Provide the [X, Y] coordinate of the cell's center where the given text is located.  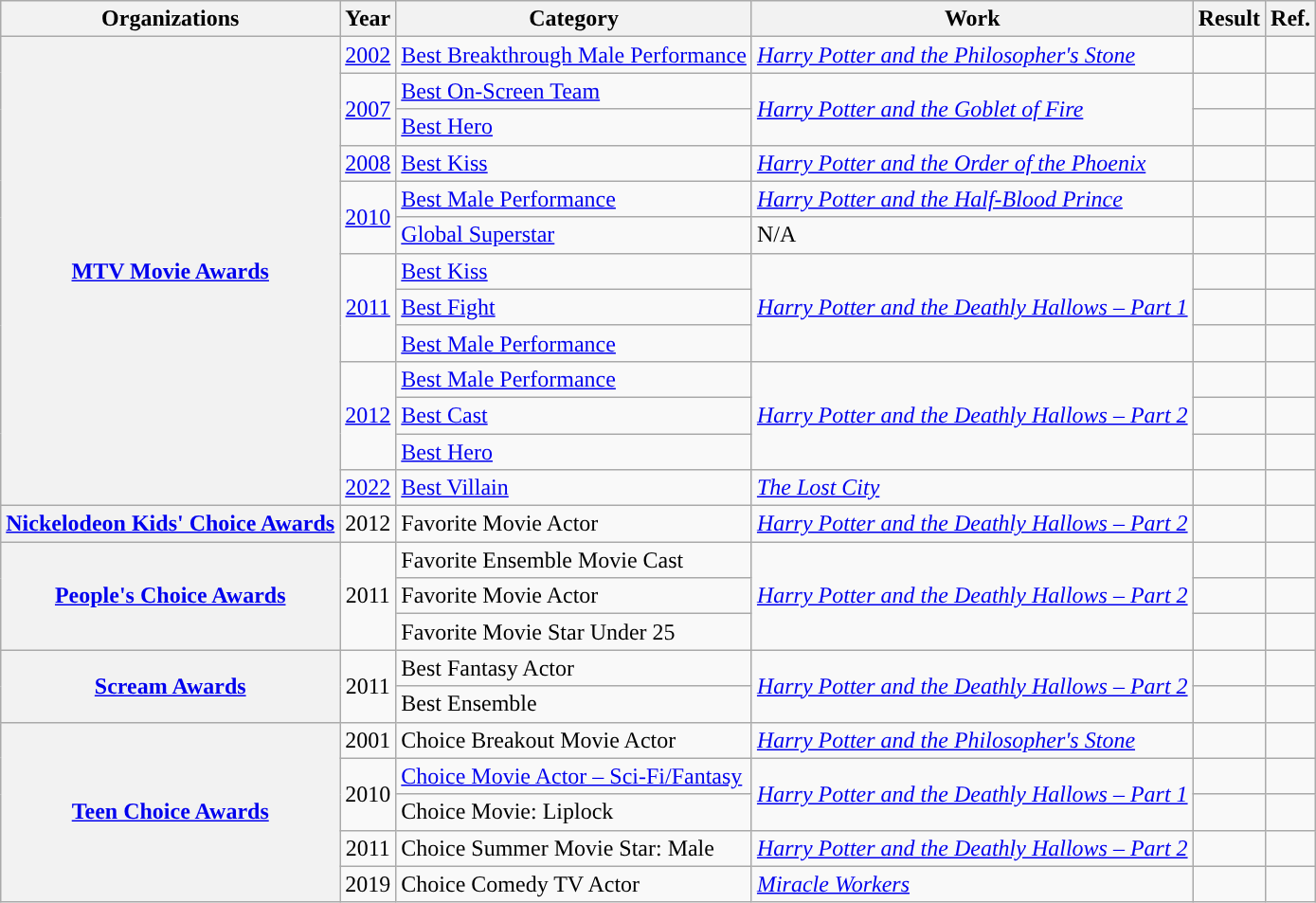
2001 [368, 740]
2007 [368, 109]
Harry Potter and the Half-Blood Prince [972, 199]
Year [368, 19]
Ref. [1290, 19]
Favorite Ensemble Movie Cast [574, 560]
Favorite Movie Star Under 25 [574, 632]
Best Cast [574, 415]
Best Villain [574, 488]
Category [574, 19]
Choice Movie Actor – Sci-Fi/Fantasy [574, 776]
Miracle Workers [972, 884]
Global Superstar [574, 235]
2022 [368, 488]
2019 [368, 884]
The Lost City [972, 488]
2008 [368, 163]
Choice Movie: Liplock [574, 812]
Best Ensemble [574, 704]
Best Breakthrough Male Performance [574, 55]
Choice Summer Movie Star: Male [574, 848]
Harry Potter and the Order of the Phoenix [972, 163]
Nickelodeon Kids' Choice Awards [171, 524]
Scream Awards [171, 686]
N/A [972, 235]
Result [1229, 19]
Organizations [171, 19]
Teen Choice Awards [171, 812]
Choice Breakout Movie Actor [574, 740]
People's Choice Awards [171, 596]
Best Fight [574, 307]
MTV Movie Awards [171, 271]
Work [972, 19]
Harry Potter and the Goblet of Fire [972, 109]
Choice Comedy TV Actor [574, 884]
Best On-Screen Team [574, 91]
Best Fantasy Actor [574, 668]
2002 [368, 55]
